Return (x, y) of the center of cell containing provided text 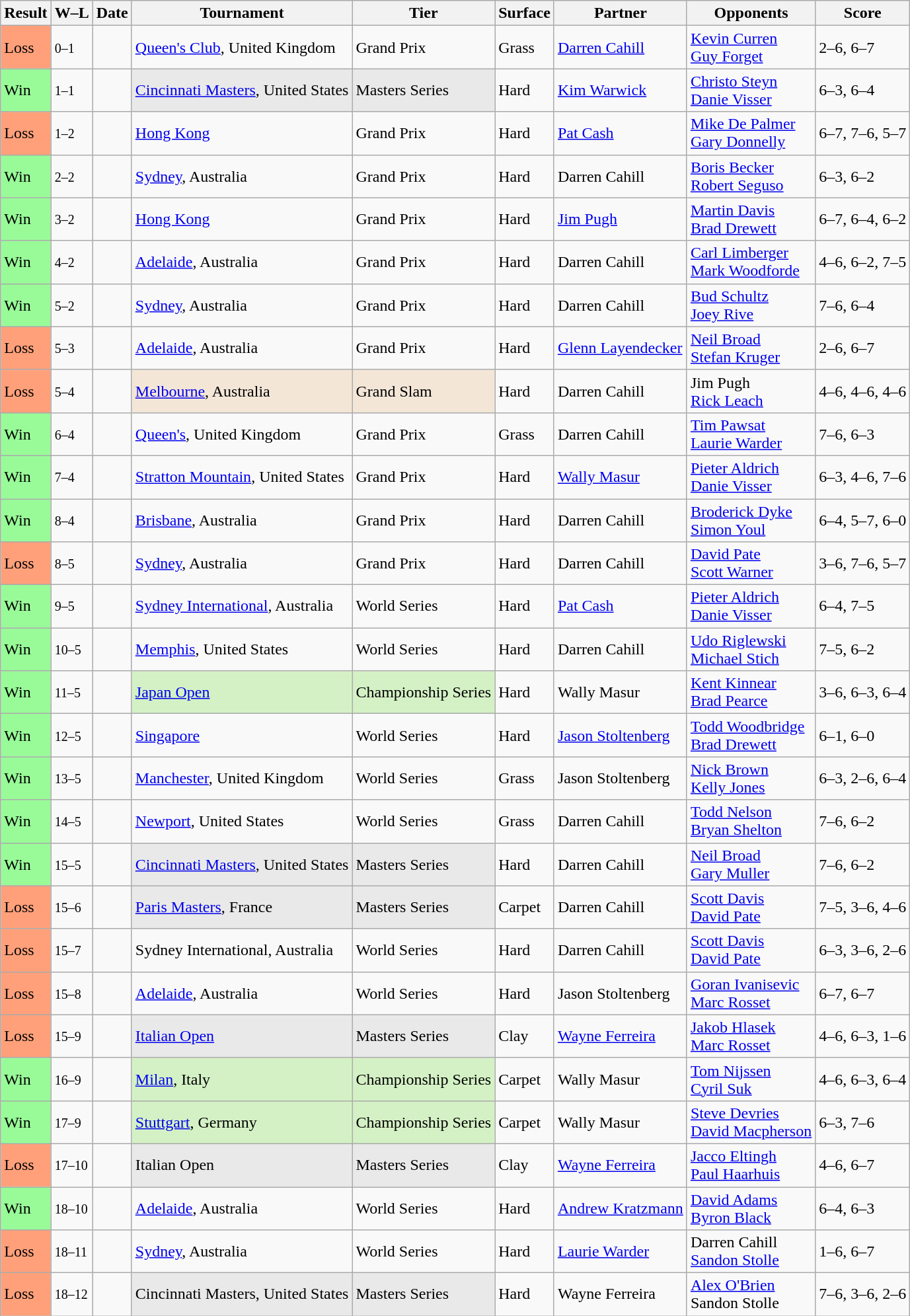
Tim Pawsat Laurie Warder (751, 434)
Nick Brown Kelly Jones (751, 779)
12–5 (71, 735)
6–3, 6–4 (863, 90)
1–1 (71, 90)
Udo Riglewski Michael Stich (751, 649)
6–3, 6–2 (863, 176)
Darren Cahill Sandon Stolle (751, 1252)
16–9 (71, 1079)
7–5, 6–2 (863, 649)
Newport, United States (242, 821)
Glenn Layendecker (620, 348)
Kent Kinnear Brad Pearce (751, 693)
6–4, 6–3 (863, 1208)
Christo Steyn Danie Visser (751, 90)
6–4, 5–7, 6–0 (863, 520)
9–5 (71, 607)
Date (112, 13)
7–5, 3–6, 4–6 (863, 907)
7–6, 6–3 (863, 434)
Milan, Italy (242, 1079)
Brisbane, Australia (242, 520)
6–4 (71, 434)
Broderick Dyke Simon Youl (751, 520)
5–2 (71, 305)
Kim Warwick (620, 90)
3–6, 7–6, 5–7 (863, 563)
14–5 (71, 821)
1–6, 6–7 (863, 1252)
Alex O'Brien Sandon Stolle (751, 1294)
Grand Slam (424, 391)
17–10 (71, 1165)
Queen's Club, United Kingdom (242, 48)
15–9 (71, 1036)
Goran Ivanisevic Marc Rosset (751, 993)
Jim Pugh Rick Leach (751, 391)
Japan Open (242, 693)
4–6, 6–3, 6–4 (863, 1079)
Manchester, United Kingdom (242, 779)
7–6, 6–4 (863, 305)
Partner (620, 13)
Martin Davis Brad Drewett (751, 219)
10–5 (71, 649)
Steve Devries David Macpherson (751, 1122)
Stuttgart, Germany (242, 1122)
3–2 (71, 219)
4–6, 6–2, 7–5 (863, 262)
Memphis, United States (242, 649)
Result (26, 13)
Singapore (242, 735)
2–2 (71, 176)
1–2 (71, 134)
18–12 (71, 1294)
Kevin Curren Guy Forget (751, 48)
4–6, 6–7 (863, 1165)
Surface (525, 13)
Mike De Palmer Gary Donnelly (751, 134)
8–4 (71, 520)
4–6, 6–3, 1–6 (863, 1036)
18–10 (71, 1208)
W–L (71, 13)
Bud Schultz Joey Rive (751, 305)
3–6, 6–3, 6–4 (863, 693)
4–6, 4–6, 4–6 (863, 391)
5–4 (71, 391)
4–2 (71, 262)
Jacco Eltingh Paul Haarhuis (751, 1165)
5–3 (71, 348)
15–7 (71, 950)
6–3, 2–6, 6–4 (863, 779)
11–5 (71, 693)
Jakob Hlasek Marc Rosset (751, 1036)
6–1, 6–0 (863, 735)
Todd Nelson Bryan Shelton (751, 821)
13–5 (71, 779)
Neil Broad Gary Muller (751, 865)
Todd Woodbridge Brad Drewett (751, 735)
Queen's, United Kingdom (242, 434)
Neil Broad Stefan Kruger (751, 348)
Tier (424, 13)
18–11 (71, 1252)
Opponents (751, 13)
6–7, 6–4, 6–2 (863, 219)
Laurie Warder (620, 1252)
David Adams Byron Black (751, 1208)
17–9 (71, 1122)
15–6 (71, 907)
6–3, 7–6 (863, 1122)
8–5 (71, 563)
Paris Masters, France (242, 907)
7–4 (71, 477)
6–3, 4–6, 7–6 (863, 477)
Boris Becker Robert Seguso (751, 176)
6–7, 7–6, 5–7 (863, 134)
Carl Limberger Mark Woodforde (751, 262)
Score (863, 13)
Jim Pugh (620, 219)
Andrew Kratzmann (620, 1208)
Tournament (242, 13)
David Pate Scott Warner (751, 563)
6–4, 7–5 (863, 607)
6–3, 3–6, 2–6 (863, 950)
Tom Nijssen Cyril Suk (751, 1079)
7–6, 3–6, 2–6 (863, 1294)
15–5 (71, 865)
15–8 (71, 993)
Stratton Mountain, United States (242, 477)
6–7, 6–7 (863, 993)
0–1 (71, 48)
Melbourne, Australia (242, 391)
